Detect which cell encompasses the target text, then output its (X, Y) center coordinate. 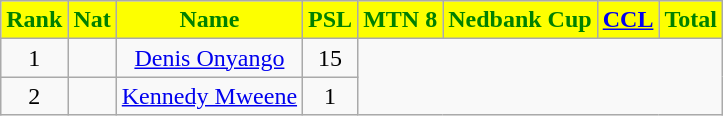
PSL (330, 20)
Name (209, 20)
Nat (92, 20)
Kennedy Mweene (209, 96)
MTN 8 (400, 20)
2 (34, 96)
15 (330, 58)
Rank (34, 20)
CCL (628, 20)
Total (691, 20)
Nedbank Cup (520, 20)
Denis Onyango (209, 58)
